Identify which cell holds the provided text, then report its [x, y] central coordinate. 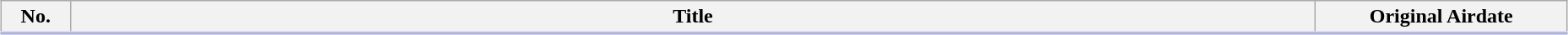
Title [693, 17]
Original Airdate [1441, 17]
No. [35, 17]
